Provide the [x, y] coordinate of the cell's center where the given text is located.  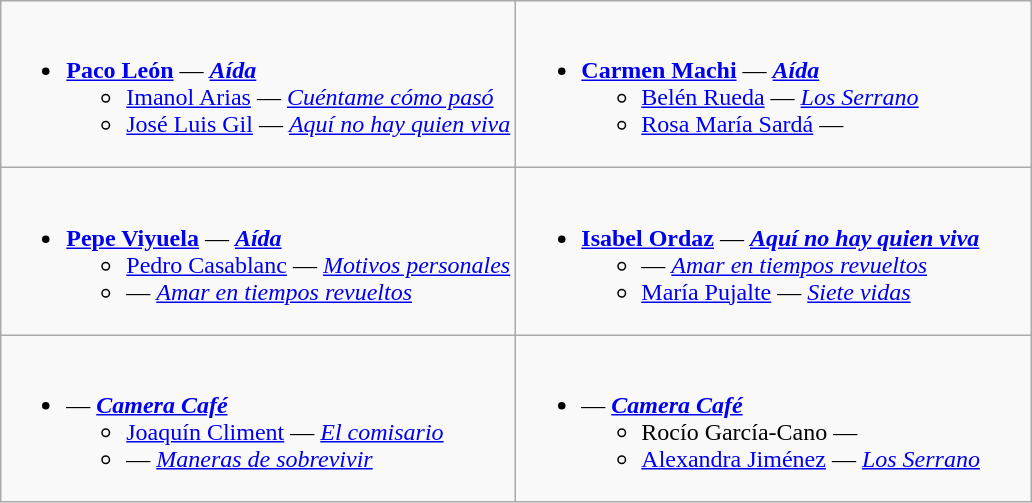
— Camera CaféRocío García-Cano — Alexandra Jiménez — Los Serrano [774, 418]
Paco León — AídaImanol Arias — Cuéntame cómo pasóJosé Luis Gil — Aquí no hay quien viva [258, 84]
Pepe Viyuela — AídaPedro Casablanc — Motivos personales — Amar en tiempos revueltos [258, 252]
Carmen Machi — AídaBelén Rueda — Los SerranoRosa María Sardá — [774, 84]
Isabel Ordaz — Aquí no hay quien viva — Amar en tiempos revueltosMaría Pujalte — Siete vidas [774, 252]
— Camera CaféJoaquín Climent — El comisario — Maneras de sobrevivir [258, 418]
